Locate the cell with the specified text and output its (x, y) center coordinate. 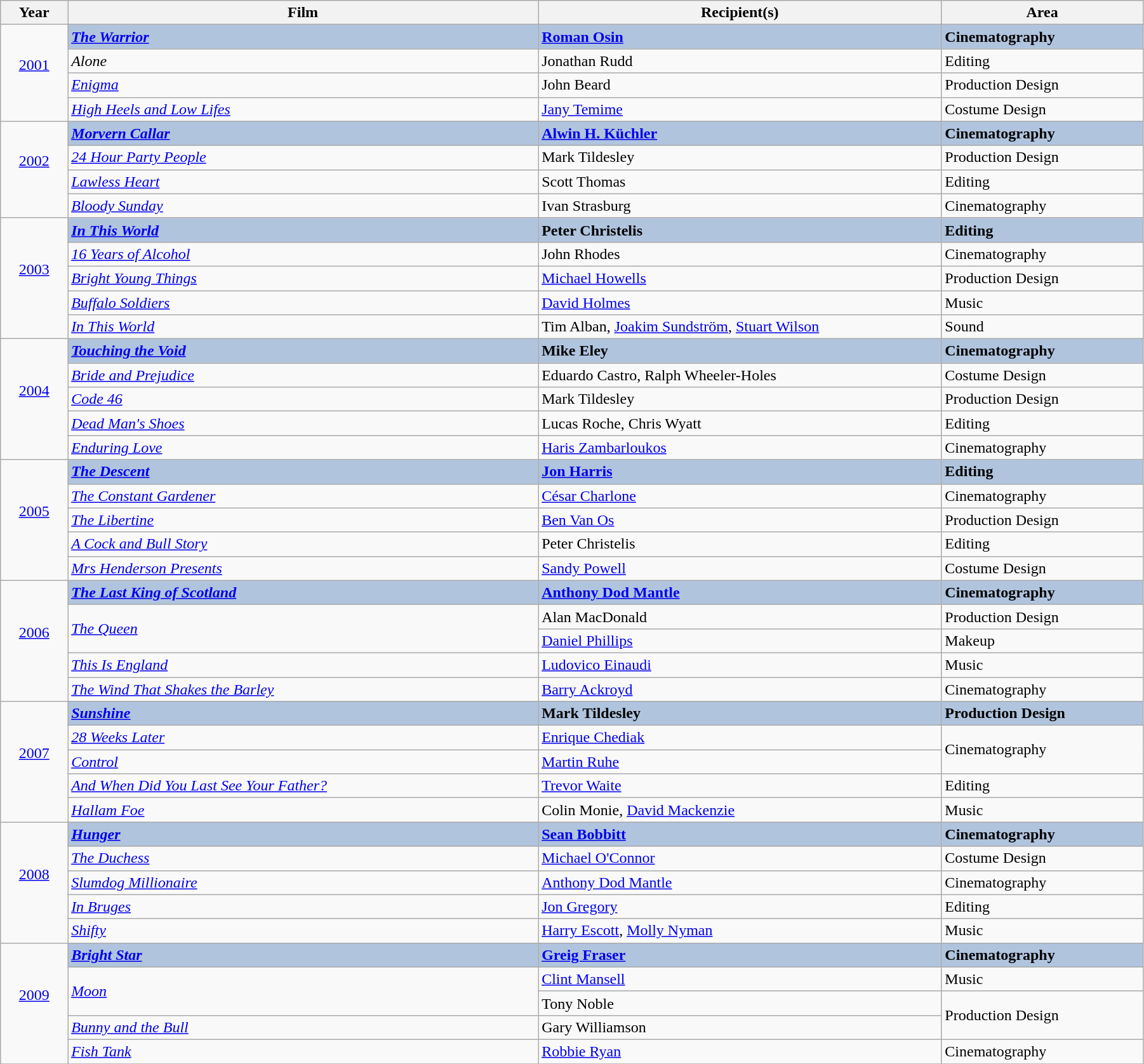
2005 (34, 520)
Film (303, 13)
Shifty (303, 931)
Mrs Henderson Presents (303, 568)
Hunger (303, 834)
Mike Eley (740, 351)
Bunny and the Bull (303, 1027)
Ludovico Einaudi (740, 665)
Greig Fraser (740, 955)
Harry Escott, Molly Nyman (740, 931)
The Last King of Scotland (303, 592)
Lucas Roche, Chris Wyatt (740, 423)
Michael Howells (740, 278)
Lawless Heart (303, 182)
Tim Alban, Joakim Sundström, Stuart Wilson (740, 327)
The Libertine (303, 520)
Roman Osin (740, 37)
Area (1042, 13)
2002 (34, 170)
2008 (34, 882)
Sunshine (303, 714)
Control (303, 762)
2009 (34, 1003)
The Queen (303, 628)
This Is England (303, 665)
Bloody Sunday (303, 206)
Alan MacDonald (740, 616)
Code 46 (303, 399)
Eduardo Castro, Ralph Wheeler-Holes (740, 375)
24 Hour Party People (303, 157)
David Holmes (740, 303)
Sean Bobbitt (740, 834)
Jon Harris (740, 472)
A Cock and Bull Story (303, 544)
Bride and Prejudice (303, 375)
Sound (1042, 327)
Jon Gregory (740, 907)
Martin Ruhe (740, 762)
And When Did You Last See Your Father? (303, 786)
Enrique Chediak (740, 738)
Clint Mansell (740, 979)
High Heels and Low Lifes (303, 109)
The Warrior (303, 37)
Enigma (303, 85)
Colin Monie, David Mackenzie (740, 810)
2006 (34, 641)
Alone (303, 61)
2007 (34, 762)
Gary Williamson (740, 1027)
Trevor Waite (740, 786)
Bright Star (303, 955)
Hallam Foe (303, 810)
Morvern Callar (303, 133)
28 Weeks Later (303, 738)
16 Years of Alcohol (303, 254)
Robbie Ryan (740, 1051)
The Duchess (303, 858)
Jany Temime (740, 109)
Sandy Powell (740, 568)
The Descent (303, 472)
Recipient(s) (740, 13)
Jonathan Rudd (740, 61)
Alwin H. Küchler (740, 133)
Moon (303, 991)
Slumdog Millionaire (303, 882)
César Charlone (740, 496)
Touching the Void (303, 351)
Michael O'Connor (740, 858)
2004 (34, 399)
Dead Man's Shoes (303, 423)
John Rhodes (740, 254)
Year (34, 13)
2001 (34, 73)
The Wind That Shakes the Barley (303, 689)
Daniel Phillips (740, 641)
In Bruges (303, 907)
Buffalo Soldiers (303, 303)
Makeup (1042, 641)
The Constant Gardener (303, 496)
John Beard (740, 85)
Ben Van Os (740, 520)
Tony Noble (740, 1003)
Scott Thomas (740, 182)
Barry Ackroyd (740, 689)
Ivan Strasburg (740, 206)
Bright Young Things (303, 278)
Enduring Love (303, 448)
Fish Tank (303, 1051)
Haris Zambarloukos (740, 448)
2003 (34, 278)
